Detect which cell encompasses the target text, then output its (x, y) center coordinate. 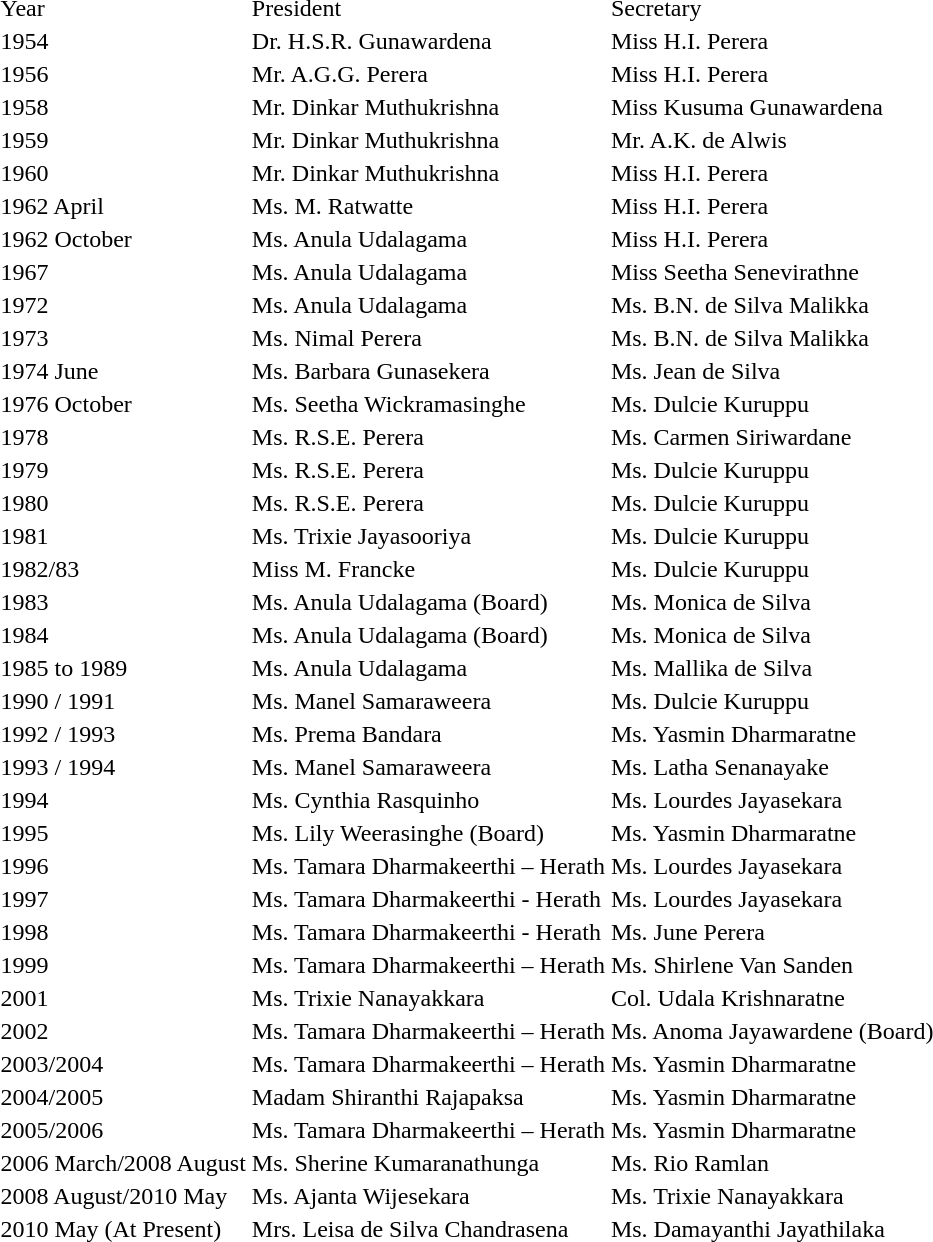
Ms. Sherine Kumaranathunga (428, 1163)
Ms. Cynthia Rasquinho (428, 800)
Ms. M. Ratwatte (428, 206)
Madam Shiranthi Rajapaksa (428, 1097)
Miss M. Francke (428, 569)
Ms. Prema Bandara (428, 734)
Ms. Trixie Jayasooriya (428, 536)
Ms. Seetha Wickramasinghe (428, 404)
Ms. Lily Weerasinghe (Board) (428, 833)
Ms. Ajanta Wijesekara (428, 1196)
Ms. Barbara Gunasekera (428, 371)
Dr. H.S.R. Gunawardena (428, 41)
Mr. A.G.G. Perera (428, 74)
Ms. Nimal Perera (428, 338)
Ms. Trixie Nanayakkara (428, 998)
